Detect which cell encompasses the target text, then output its (X, Y) center coordinate. 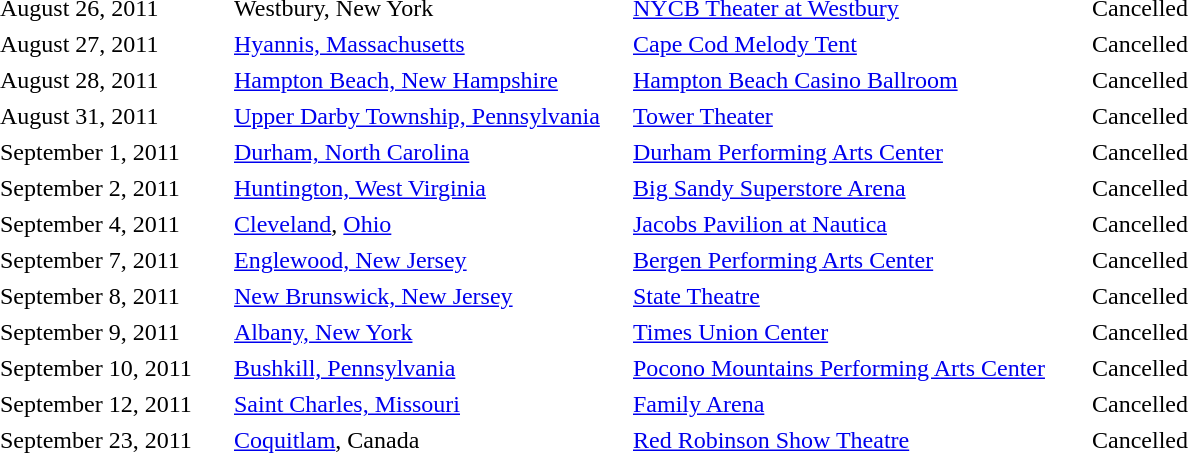
Durham, North Carolina (429, 152)
State Theatre (858, 296)
Cleveland, Ohio (429, 224)
Hyannis, Massachusetts (429, 44)
Albany, New York (429, 332)
Hampton Beach, New Hampshire (429, 80)
Bergen Performing Arts Center (858, 260)
Saint Charles, Missouri (429, 404)
Hampton Beach Casino Ballroom (858, 80)
Bushkill, Pennsylvania (429, 368)
Family Arena (858, 404)
Upper Darby Township, Pennsylvania (429, 116)
Big Sandy Superstore Arena (858, 188)
Englewood, New Jersey (429, 260)
Jacobs Pavilion at Nautica (858, 224)
Cape Cod Melody Tent (858, 44)
Pocono Mountains Performing Arts Center (858, 368)
Tower Theater (858, 116)
New Brunswick, New Jersey (429, 296)
Huntington, West Virginia (429, 188)
Times Union Center (858, 332)
Durham Performing Arts Center (858, 152)
